Identify which cell holds the provided text, then report its [X, Y] central coordinate. 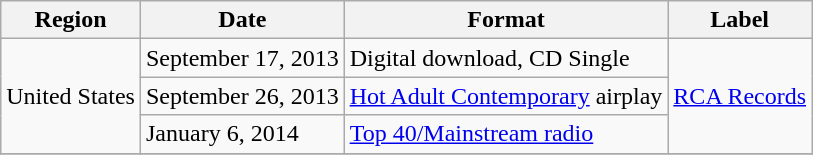
September 26, 2013 [242, 96]
Hot Adult Contemporary airplay [506, 96]
United States [71, 96]
RCA Records [740, 96]
Top 40/Mainstream radio [506, 134]
Date [242, 20]
Label [740, 20]
Format [506, 20]
September 17, 2013 [242, 58]
Region [71, 20]
January 6, 2014 [242, 134]
Digital download, CD Single [506, 58]
